From the cell containing the given text, extract its center point as (X, Y) coordinate. 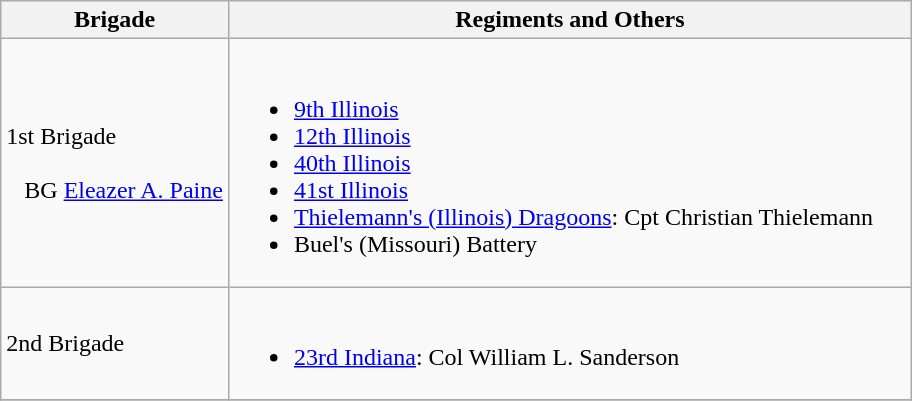
23rd Indiana: Col William L. Sanderson (570, 344)
1st Brigade BG Eleazer A. Paine (115, 163)
9th Illinois12th Illinois40th Illinois41st IllinoisThielemann's (Illinois) Dragoons: Cpt Christian ThielemannBuel's (Missouri) Battery (570, 163)
2nd Brigade (115, 344)
Brigade (115, 20)
Regiments and Others (570, 20)
